Determine the [x, y] coordinate at the center of the cell enclosing the given text.  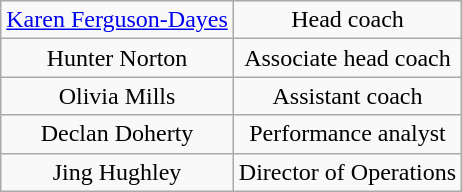
Associate head coach [347, 58]
Karen Ferguson-Dayes [118, 20]
Assistant coach [347, 96]
Declan Doherty [118, 134]
Head coach [347, 20]
Director of Operations [347, 172]
Jing Hughley [118, 172]
Hunter Norton [118, 58]
Olivia Mills [118, 96]
Performance analyst [347, 134]
